For the text-containing cell, return its midpoint in (X, Y) coordinate format. 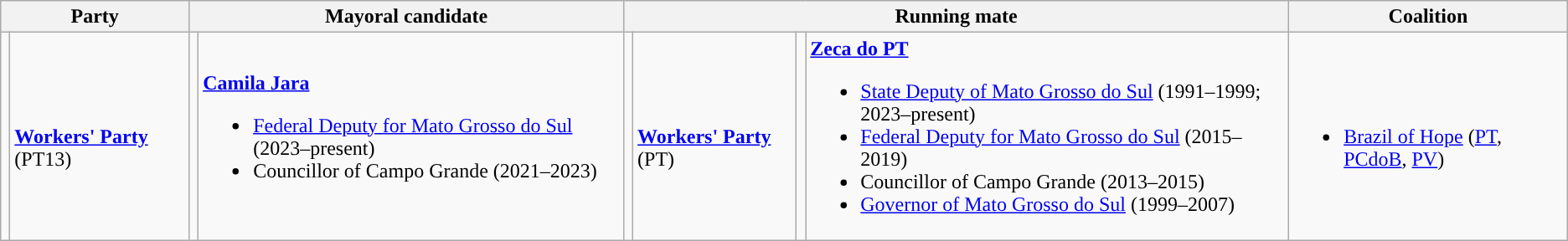
Workers' Party (PT13) (100, 136)
Workers' Party (PT) (715, 136)
Running mate (957, 17)
Coalition (1429, 17)
Mayoral candidate (407, 17)
Brazil of Hope (PT, PCdoB, PV) (1429, 136)
Party (95, 17)
Camila JaraFederal Deputy for Mato Grosso do Sul (2023–present)Councillor of Campo Grande (2021–2023) (411, 136)
